Find where the given text appears and provide that cell's center as [x, y] coordinate. 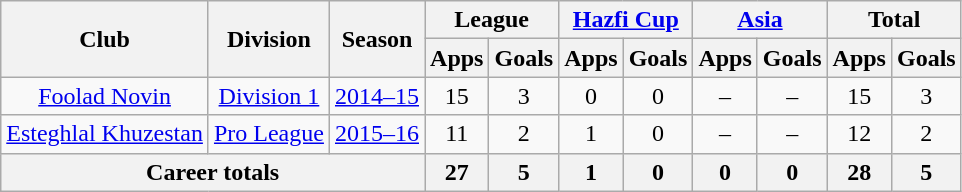
Total [894, 20]
12 [859, 134]
Career totals [213, 172]
Season [376, 39]
Division [268, 39]
Asia [760, 20]
League [492, 20]
Esteghlal Khuzestan [105, 134]
Hazfi Cup [626, 20]
27 [457, 172]
Foolad Novin [105, 96]
11 [457, 134]
2015–16 [376, 134]
Club [105, 39]
28 [859, 172]
2014–15 [376, 96]
Division 1 [268, 96]
Pro League [268, 134]
